Extract the [X, Y] coordinate from the center of the cell holding the provided text.  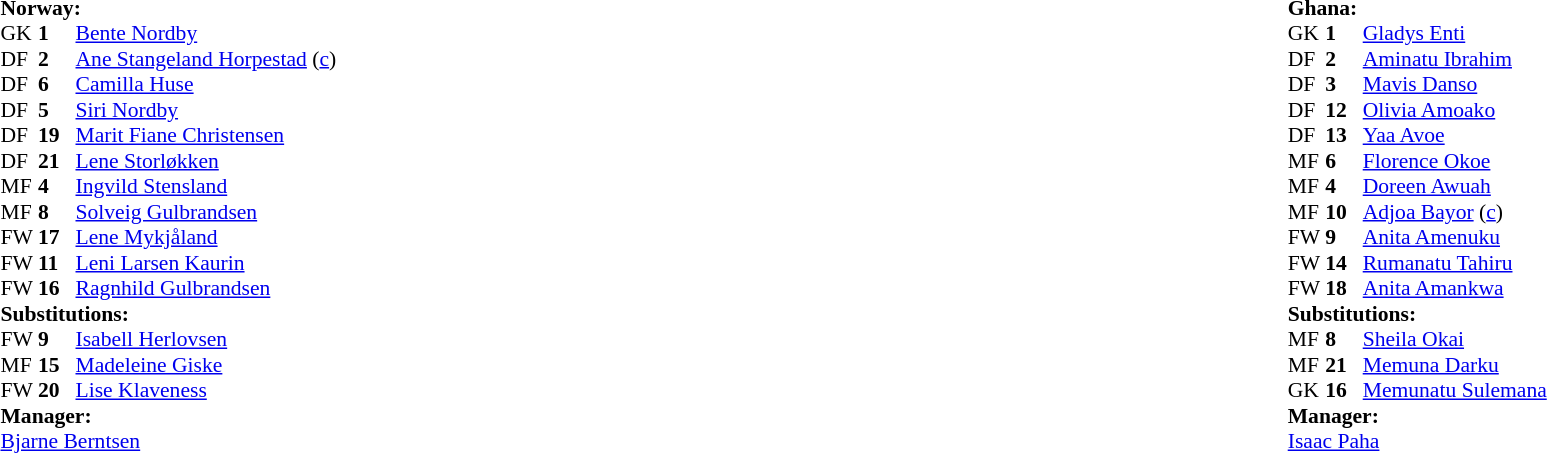
15 [57, 365]
Mavis Danso [1455, 85]
Ingvild Stensland [206, 187]
Marit Fiane Christensen [206, 135]
18 [1344, 289]
Leni Larsen Kaurin [206, 263]
12 [1344, 110]
Anita Amankwa [1455, 289]
Solveig Gulbrandsen [206, 212]
Bente Nordby [206, 33]
Aminatu Ibrahim [1455, 59]
10 [1344, 212]
20 [57, 391]
11 [57, 263]
17 [57, 237]
Isabell Herlovsen [206, 339]
Adjoa Bayor (c) [1455, 212]
14 [1344, 263]
Lise Klaveness [206, 391]
3 [1344, 85]
5 [57, 110]
Gladys Enti [1455, 33]
13 [1344, 135]
Camilla Huse [206, 85]
Yaa Avoe [1455, 135]
Ane Stangeland Horpestad (c) [206, 59]
Lene Storløkken [206, 161]
Ragnhild Gulbrandsen [206, 289]
Doreen Awuah [1455, 187]
Olivia Amoako [1455, 110]
Madeleine Giske [206, 365]
Sheila Okai [1455, 339]
Rumanatu Tahiru [1455, 263]
Lene Mykjåland [206, 237]
Memunatu Sulemana [1455, 391]
Memuna Darku [1455, 365]
Siri Nordby [206, 110]
Florence Okoe [1455, 161]
Anita Amenuku [1455, 237]
19 [57, 135]
